From the cell containing the given text, extract its center point as (X, Y) coordinate. 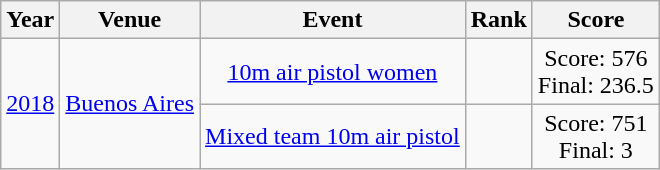
10m air pistol women (333, 72)
Mixed team 10m air pistol (333, 136)
Score: 576Final: 236.5 (596, 72)
Venue (130, 20)
Score (596, 20)
Event (333, 20)
Score: 751Final: 3 (596, 136)
Year (30, 20)
2018 (30, 104)
Rank (498, 20)
Buenos Aires (130, 104)
